Search for the cell housing the specified text and yield its [x, y] center coordinate. 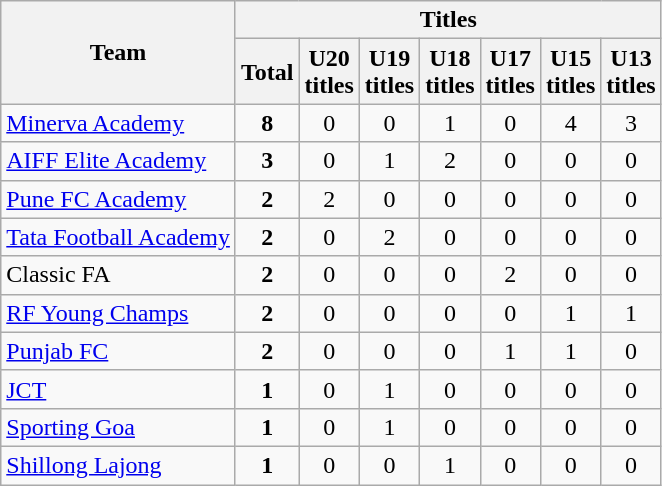
Titles [448, 20]
Punjab FC [118, 351]
Minerva Academy [118, 123]
Team [118, 52]
U18titles [450, 72]
U17titles [510, 72]
Sporting Goa [118, 427]
4 [570, 123]
U20titles [329, 72]
Tata Football Academy [118, 237]
U15titles [570, 72]
U13titles [631, 72]
Total [267, 72]
U19titles [389, 72]
RF Young Champs [118, 313]
Classic FA [118, 275]
AIFF Elite Academy [118, 161]
Shillong Lajong [118, 465]
8 [267, 123]
JCT [118, 389]
Pune FC Academy [118, 199]
